Output the (x, y) coordinate of the center of the cell containing the given text.  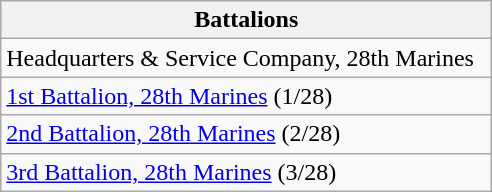
3rd Battalion, 28th Marines (3/28) (246, 172)
Headquarters & Service Company, 28th Marines (246, 58)
Battalions (246, 20)
1st Battalion, 28th Marines (1/28) (246, 96)
2nd Battalion, 28th Marines (2/28) (246, 134)
